Identify which cell holds the provided text, then report its [x, y] central coordinate. 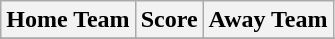
Away Team [268, 20]
Home Team [68, 20]
Score [169, 20]
